Return the (X, Y) coordinate for the center point of the cell that contains the specified text.  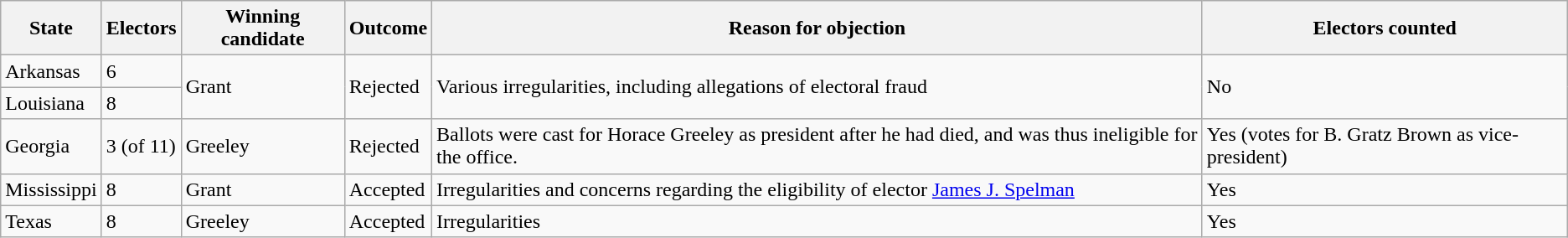
Outcome (388, 28)
State (51, 28)
Ballots were cast for Horace Greeley as president after he had died, and was thus ineligible for the office. (818, 146)
6 (141, 71)
Georgia (51, 146)
Irregularities (818, 221)
Louisiana (51, 103)
3 (of 11) (141, 146)
Arkansas (51, 71)
Electors (141, 28)
Winning candidate (263, 28)
Mississippi (51, 189)
No (1385, 87)
Yes (votes for B. Gratz Brown as vice-president) (1385, 146)
Various irregularities, including allegations of electoral fraud (818, 87)
Electors counted (1385, 28)
Texas (51, 221)
Reason for objection (818, 28)
Irregularities and concerns regarding the eligibility of elector James J. Spelman (818, 189)
